Scan for the cell matching the given text and deliver its [x, y] coordinate at center. 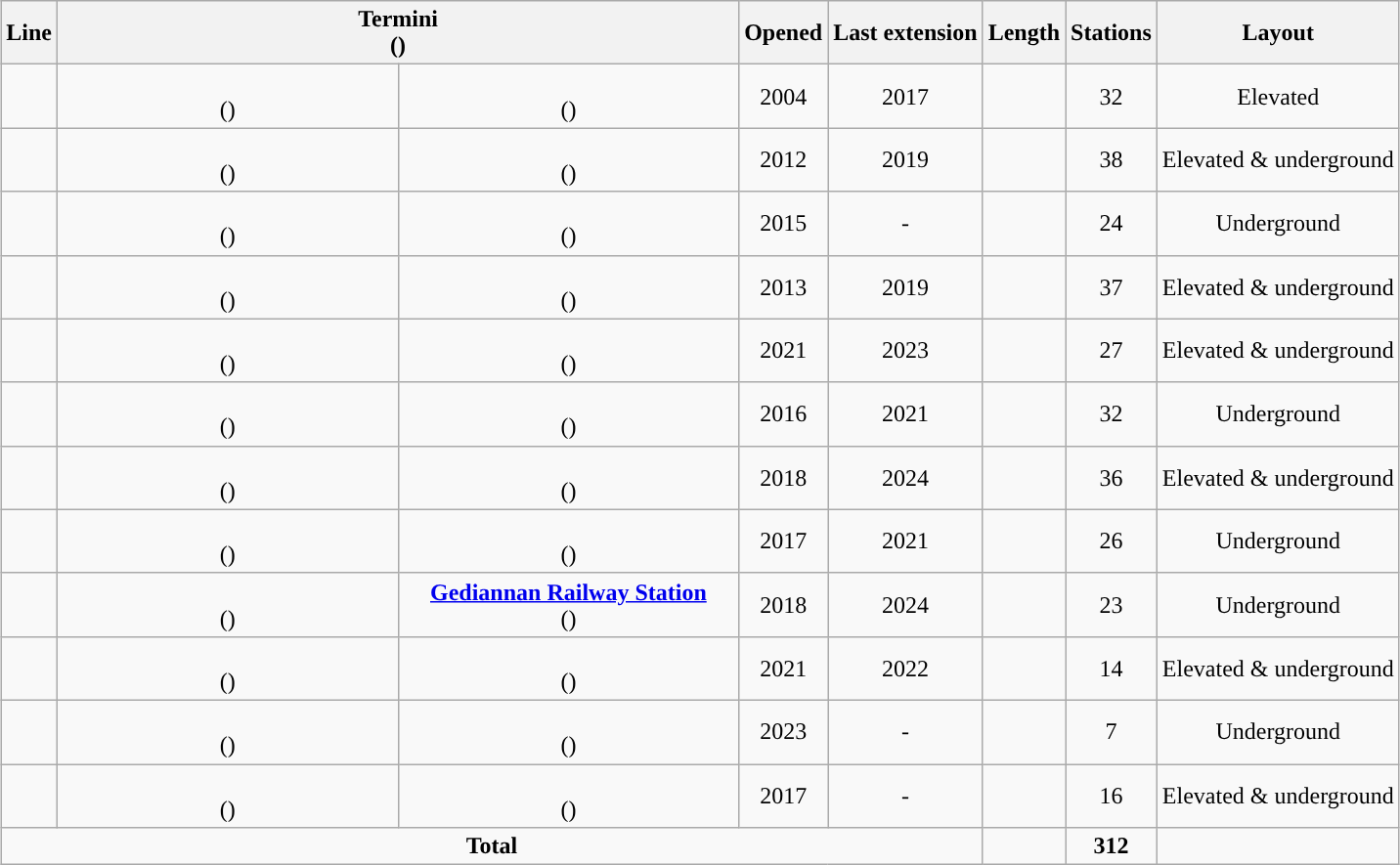
2016 [784, 414]
Length [1024, 33]
14 [1112, 669]
Opened [784, 33]
38 [1112, 160]
16 [1112, 796]
2012 [784, 160]
312 [1112, 846]
Total [492, 846]
2022 [905, 669]
Stations [1112, 33]
7 [1112, 731]
Layout [1278, 33]
Termini() [399, 33]
2015 [784, 223]
Gediannan Railway Station() [569, 604]
Elevated [1278, 96]
27 [1112, 350]
2004 [784, 96]
2013 [784, 287]
Last extension [905, 33]
36 [1112, 477]
23 [1112, 604]
24 [1112, 223]
26 [1112, 541]
Line [29, 33]
37 [1112, 287]
